Search for the cell housing the specified text and yield its [X, Y] center coordinate. 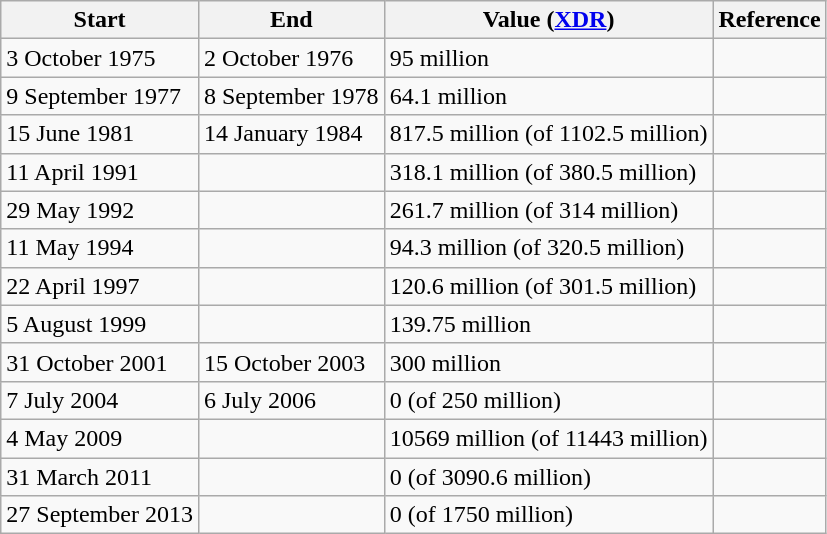
11 April 1991 [100, 172]
300 million [548, 362]
3 October 1975 [100, 58]
2 October 1976 [291, 58]
11 May 1994 [100, 248]
14 January 1984 [291, 134]
Start [100, 20]
95 million [548, 58]
15 October 2003 [291, 362]
15 June 1981 [100, 134]
10569 million (of 11443 million) [548, 438]
Value (XDR) [548, 20]
6 July 2006 [291, 400]
261.7 million (of 314 million) [548, 210]
27 September 2013 [100, 515]
22 April 1997 [100, 286]
0 (of 250 million) [548, 400]
318.1 million (of 380.5 million) [548, 172]
0 (of 1750 million) [548, 515]
139.75 million [548, 324]
64.1 million [548, 96]
End [291, 20]
4 May 2009 [100, 438]
9 September 1977 [100, 96]
5 August 1999 [100, 324]
94.3 million (of 320.5 million) [548, 248]
8 September 1978 [291, 96]
29 May 1992 [100, 210]
120.6 million (of 301.5 million) [548, 286]
31 October 2001 [100, 362]
31 March 2011 [100, 477]
Reference [770, 20]
0 (of 3090.6 million) [548, 477]
817.5 million (of 1102.5 million) [548, 134]
7 July 2004 [100, 400]
